Scan for the cell matching the given text and deliver its [X, Y] coordinate at center. 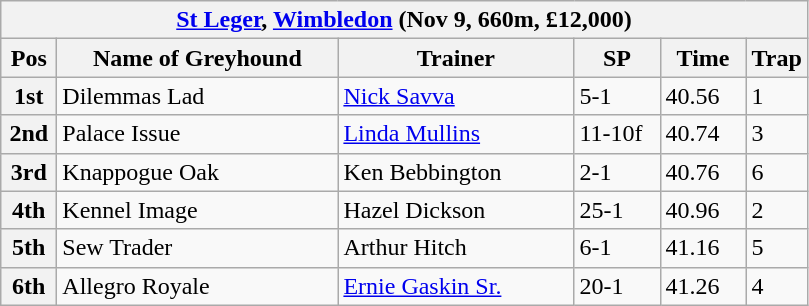
Dilemmas Lad [198, 96]
Knappogue Oak [198, 172]
4th [29, 210]
Arthur Hitch [456, 248]
11-10f [617, 134]
4 [776, 286]
25-1 [617, 210]
3rd [29, 172]
Palace Issue [198, 134]
Nick Savva [456, 96]
Name of Greyhound [198, 58]
Ken Bebbington [456, 172]
Kennel Image [198, 210]
41.26 [703, 286]
Allegro Royale [198, 286]
40.76 [703, 172]
2nd [29, 134]
5-1 [617, 96]
Hazel Dickson [456, 210]
Trap [776, 58]
5th [29, 248]
2-1 [617, 172]
6th [29, 286]
Ernie Gaskin Sr. [456, 286]
SP [617, 58]
3 [776, 134]
41.16 [703, 248]
Linda Mullins [456, 134]
1st [29, 96]
St Leger, Wimbledon (Nov 9, 660m, £12,000) [404, 20]
Sew Trader [198, 248]
Trainer [456, 58]
5 [776, 248]
20-1 [617, 286]
40.74 [703, 134]
1 [776, 96]
6-1 [617, 248]
2 [776, 210]
40.96 [703, 210]
40.56 [703, 96]
Time [703, 58]
6 [776, 172]
Pos [29, 58]
